Identify which cell holds the provided text, then report its [x, y] central coordinate. 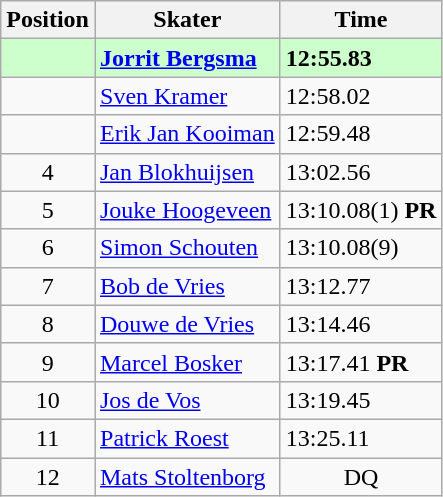
Erik Jan Kooiman [187, 134]
DQ [361, 477]
Bob de Vries [187, 286]
7 [48, 286]
12 [48, 477]
12:58.02 [361, 96]
Mats Stoltenborg [187, 477]
10 [48, 400]
13:12.77 [361, 286]
Marcel Bosker [187, 362]
13:19.45 [361, 400]
Jouke Hoogeveen [187, 210]
12:59.48 [361, 134]
11 [48, 438]
4 [48, 172]
13:17.41 PR [361, 362]
Sven Kramer [187, 96]
Simon Schouten [187, 248]
12:55.83 [361, 58]
Jan Blokhuijsen [187, 172]
Skater [187, 20]
Position [48, 20]
13:02.56 [361, 172]
6 [48, 248]
13:25.11 [361, 438]
13:10.08(1) PR [361, 210]
5 [48, 210]
Time [361, 20]
Patrick Roest [187, 438]
8 [48, 324]
Jorrit Bergsma [187, 58]
Jos de Vos [187, 400]
13:10.08(9) [361, 248]
9 [48, 362]
Douwe de Vries [187, 324]
13:14.46 [361, 324]
